Scan for the cell matching the given text and deliver its (x, y) coordinate at center. 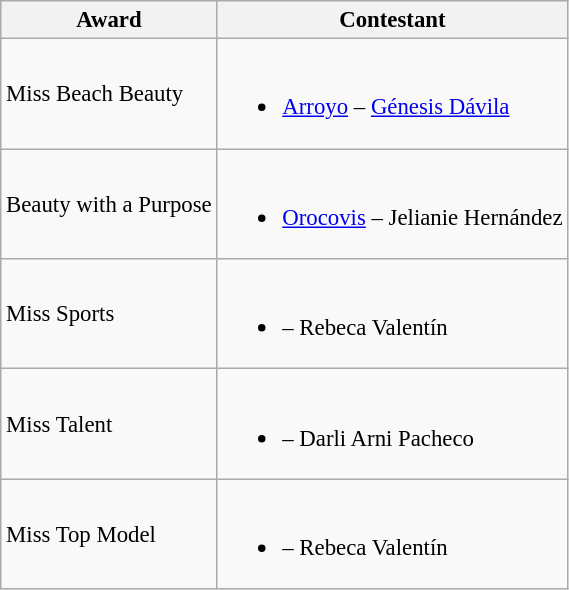
Arroyo – Génesis Dávila (392, 94)
Beauty with a Purpose (109, 204)
Contestant (392, 20)
Miss Beach Beauty (109, 94)
– Darli Arni Pacheco (392, 424)
Award (109, 20)
Miss Talent (109, 424)
Orocovis – Jelianie Hernández (392, 204)
Miss Top Model (109, 534)
Miss Sports (109, 314)
